For the text-containing cell, return its midpoint in (x, y) coordinate format. 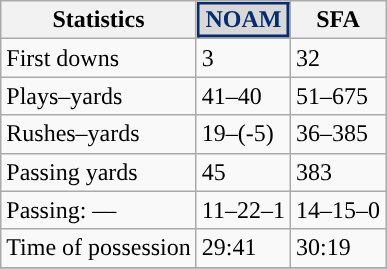
First downs (99, 58)
Passing: –– (99, 210)
45 (243, 172)
Time of possession (99, 248)
NOAM (243, 20)
36–385 (338, 134)
32 (338, 58)
14–15–0 (338, 210)
3 (243, 58)
30:19 (338, 248)
29:41 (243, 248)
SFA (338, 20)
Statistics (99, 20)
Passing yards (99, 172)
Plays–yards (99, 96)
51–675 (338, 96)
Rushes–yards (99, 134)
383 (338, 172)
11–22–1 (243, 210)
19–(-5) (243, 134)
41–40 (243, 96)
